Extract the [x, y] coordinate from the center of the cell holding the provided text.  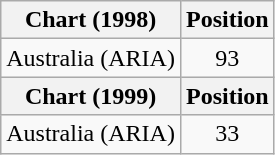
93 [227, 58]
33 [227, 134]
Chart (1998) [91, 20]
Chart (1999) [91, 96]
